Detect which cell encompasses the target text, then output its [X, Y] center coordinate. 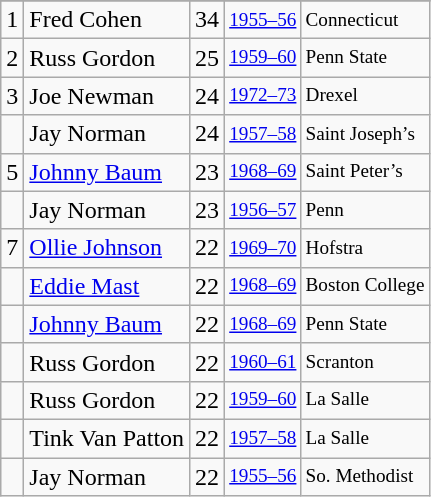
Ollie Johnson [107, 248]
1956–57 [263, 210]
5 [12, 172]
Boston College [365, 286]
Saint Peter’s [365, 172]
Saint Joseph’s [365, 134]
Eddie Mast [107, 286]
Scranton [365, 362]
Tink Van Patton [107, 438]
So. Methodist [365, 477]
34 [208, 20]
1972–73 [263, 96]
Hofstra [365, 248]
25 [208, 58]
3 [12, 96]
1 [12, 20]
Joe Newman [107, 96]
1960–61 [263, 362]
Penn [365, 210]
7 [12, 248]
Fred Cohen [107, 20]
Drexel [365, 96]
2 [12, 58]
Connecticut [365, 20]
1969–70 [263, 248]
